Capture the cell that displays the provided text and extract its (X, Y) central coordinate. 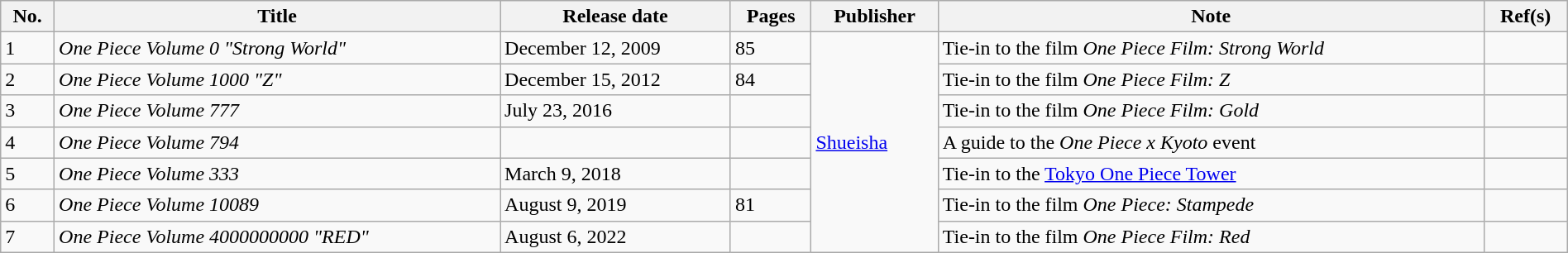
5 (28, 174)
One Piece Volume 0 "Strong World" (278, 48)
3 (28, 111)
One Piece Volume 10089 (278, 205)
Title (278, 17)
One Piece Volume 1000 "Z" (278, 79)
81 (771, 205)
Publisher (875, 17)
Tie-in to the film One Piece Film: Red (1211, 236)
December 12, 2009 (615, 48)
Tie-in to the film One Piece: Stampede (1211, 205)
7 (28, 236)
1 (28, 48)
Tie-in to the film One Piece Film: Strong World (1211, 48)
4 (28, 142)
Tie-in to the Tokyo One Piece Tower (1211, 174)
Tie-in to the film One Piece Film: Z (1211, 79)
Pages (771, 17)
December 15, 2012 (615, 79)
A guide to the One Piece x Kyoto event (1211, 142)
One Piece Volume 777 (278, 111)
One Piece Volume 4000000000 "RED" (278, 236)
March 9, 2018 (615, 174)
No. (28, 17)
2 (28, 79)
6 (28, 205)
84 (771, 79)
August 9, 2019 (615, 205)
Shueisha (875, 142)
August 6, 2022 (615, 236)
Tie-in to the film One Piece Film: Gold (1211, 111)
One Piece Volume 794 (278, 142)
Release date (615, 17)
Note (1211, 17)
Ref(s) (1525, 17)
July 23, 2016 (615, 111)
85 (771, 48)
One Piece Volume 333 (278, 174)
